Output the [X, Y] coordinate of the center of the cell containing the given text.  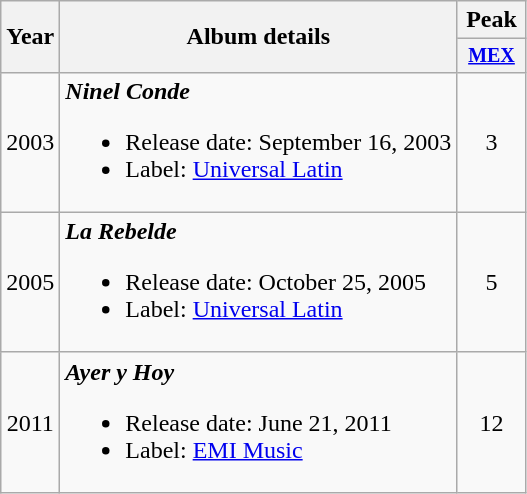
2005 [30, 282]
Year [30, 37]
3 [492, 142]
Peak [492, 20]
La RebeldeRelease date: October 25, 2005Label: Universal Latin [258, 282]
12 [492, 422]
Album details [258, 37]
2011 [30, 422]
MEX [492, 56]
2003 [30, 142]
Ninel CondeRelease date: September 16, 2003Label: Universal Latin [258, 142]
Ayer y HoyRelease date: June 21, 2011Label: EMI Music [258, 422]
5 [492, 282]
